Return (x, y) of the center of cell containing provided text 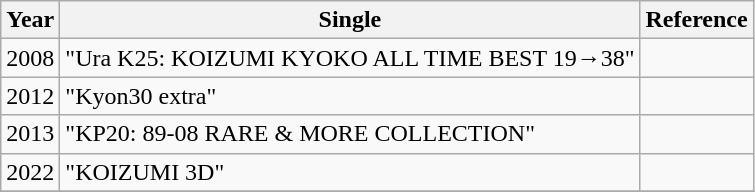
2022 (30, 172)
"Kyon30 extra" (350, 96)
2013 (30, 134)
2008 (30, 58)
Reference (696, 20)
"KOIZUMI 3D" (350, 172)
"Ura K25: KOIZUMI KYOKO ALL TIME BEST 19→38" (350, 58)
Single (350, 20)
2012 (30, 96)
Year (30, 20)
"KP20: 89-08 RARE & MORE COLLECTION" (350, 134)
